Return (x, y) of the center of cell containing provided text 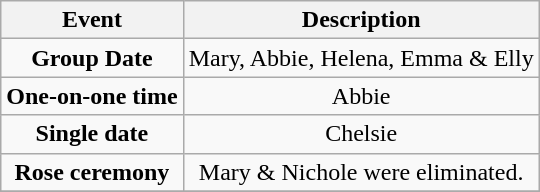
One-on-one time (92, 96)
Mary, Abbie, Helena, Emma & Elly (361, 58)
Group Date (92, 58)
Abbie (361, 96)
Mary & Nichole were eliminated. (361, 172)
Rose ceremony (92, 172)
Event (92, 20)
Description (361, 20)
Single date (92, 134)
Chelsie (361, 134)
